Search for the cell housing the specified text and yield its (x, y) center coordinate. 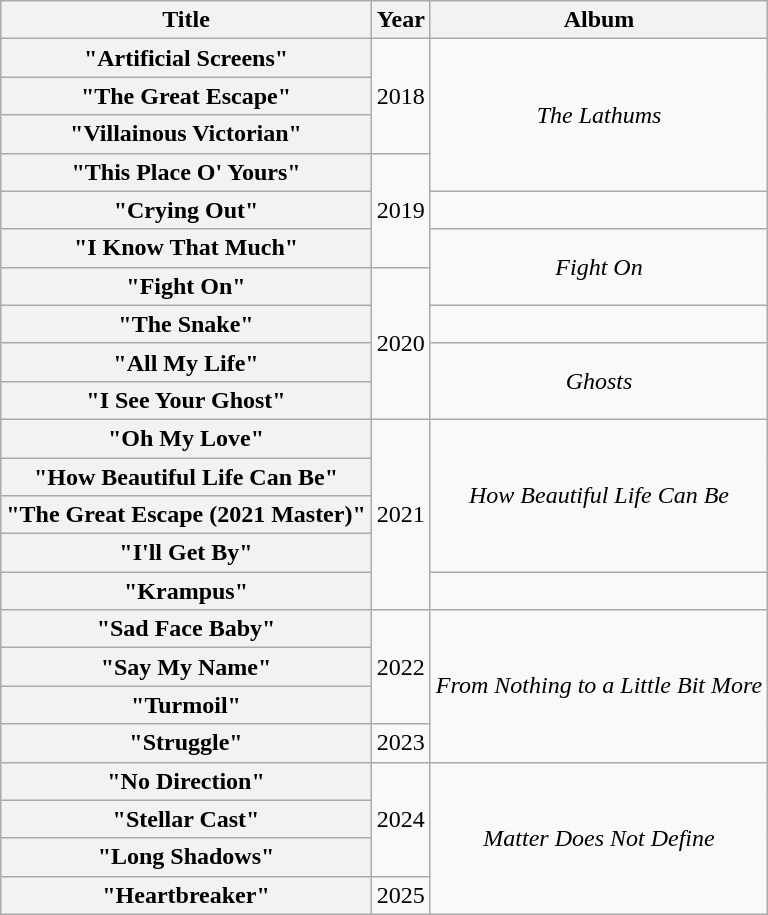
"Say My Name" (186, 667)
From Nothing to a Little Bit More (598, 686)
Ghosts (598, 381)
2025 (400, 895)
"How Beautiful Life Can Be" (186, 477)
Album (598, 20)
2020 (400, 343)
"Fight On" (186, 286)
"Struggle" (186, 743)
"Oh My Love" (186, 438)
"Krampus" (186, 591)
"The Great Escape (2021 Master)" (186, 515)
"I'll Get By" (186, 553)
Year (400, 20)
2021 (400, 514)
The Lathums (598, 115)
"Villainous Victorian" (186, 134)
"Crying Out" (186, 210)
2019 (400, 210)
"Long Shadows" (186, 857)
"The Snake" (186, 324)
"Stellar Cast" (186, 819)
"This Place O' Yours" (186, 172)
"All My Life" (186, 362)
2024 (400, 819)
2022 (400, 667)
"No Direction" (186, 781)
"Artificial Screens" (186, 58)
"Heartbreaker" (186, 895)
Matter Does Not Define (598, 838)
2023 (400, 743)
Fight On (598, 267)
"The Great Escape" (186, 96)
"Sad Face Baby" (186, 629)
How Beautiful Life Can Be (598, 495)
"I Know That Much" (186, 248)
"I See Your Ghost" (186, 400)
2018 (400, 96)
"Turmoil" (186, 705)
Title (186, 20)
